Return [x, y] of the center of cell containing provided text 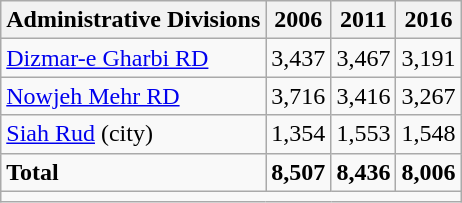
1,354 [298, 134]
Siah Rud (city) [134, 134]
Nowjeh Mehr RD [134, 96]
Total [134, 172]
2016 [428, 20]
3,716 [298, 96]
3,437 [298, 58]
3,191 [428, 58]
Administrative Divisions [134, 20]
3,467 [364, 58]
8,006 [428, 172]
Dizmar-e Gharbi RD [134, 58]
1,548 [428, 134]
3,267 [428, 96]
2006 [298, 20]
1,553 [364, 134]
3,416 [364, 96]
8,436 [364, 172]
8,507 [298, 172]
2011 [364, 20]
